Return [X, Y] of the center of cell containing provided text 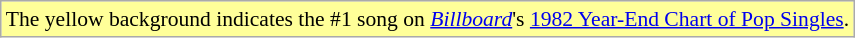
The yellow background indicates the #1 song on Billboard's 1982 Year-End Chart of Pop Singles. [428, 19]
